Return the [X, Y] coordinate for the center point of the cell that contains the specified text.  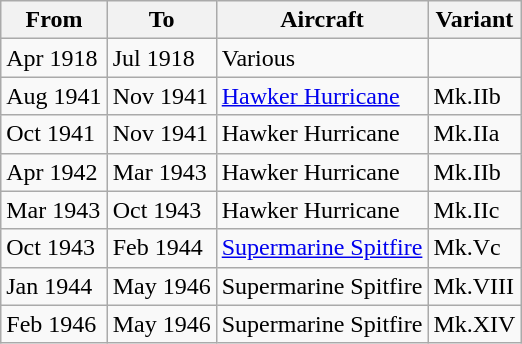
Mk.XIV [474, 324]
Feb 1946 [54, 324]
Various [322, 58]
Jul 1918 [162, 58]
To [162, 20]
Feb 1944 [162, 248]
Mk.Vc [474, 248]
Apr 1942 [54, 172]
Apr 1918 [54, 58]
Aug 1941 [54, 96]
Jan 1944 [54, 286]
Mk.IIa [474, 134]
From [54, 20]
Mk.IIc [474, 210]
Aircraft [322, 20]
Variant [474, 20]
Mk.VIII [474, 286]
Oct 1941 [54, 134]
